Return [X, Y] of the center of cell containing provided text 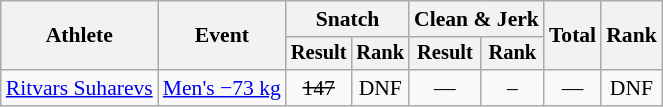
Athlete [80, 36]
Clean & Jerk [476, 19]
– [512, 88]
Event [222, 36]
Ritvars Suharevs [80, 88]
147 [319, 88]
Total [572, 36]
Men's −73 kg [222, 88]
Snatch [348, 19]
